Identify which cell holds the provided text, then report its [x, y] central coordinate. 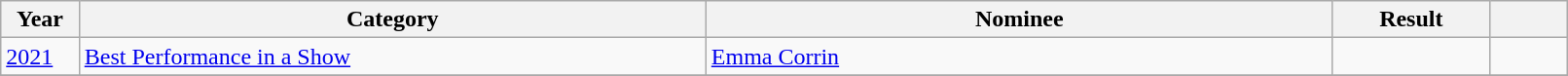
Best Performance in a Show [392, 57]
Nominee [1019, 19]
Emma Corrin [1019, 57]
Category [392, 19]
Result [1411, 19]
2021 [40, 57]
Year [40, 19]
